Output the (x, y) coordinate of the center of the cell containing the given text.  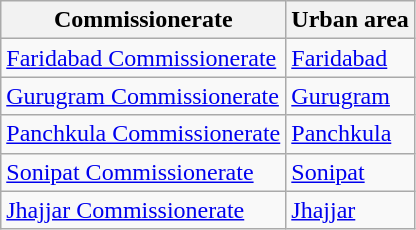
Faridabad (350, 58)
Sonipat (350, 172)
Faridabad Commissionerate (144, 58)
Commissionerate (144, 20)
Panchkula Commissionerate (144, 134)
Gurugram (350, 96)
Panchkula (350, 134)
Jhajjar (350, 210)
Sonipat Commissionerate (144, 172)
Jhajjar Commissionerate (144, 210)
Urban area (350, 20)
Gurugram Commissionerate (144, 96)
